Output the (X, Y) coordinate of the center of the cell containing the given text.  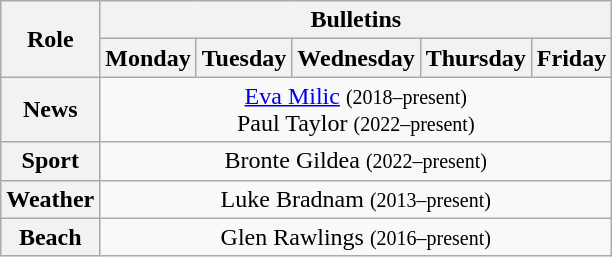
Weather (50, 199)
Eva Milic (2018–present)Paul Taylor (2022–present) (356, 110)
Wednesday (356, 58)
Thursday (476, 58)
Sport (50, 161)
Tuesday (244, 58)
Role (50, 39)
Beach (50, 237)
Glen Rawlings (2016–present) (356, 237)
Bronte Gildea (2022–present) (356, 161)
Luke Bradnam (2013–present) (356, 199)
Friday (571, 58)
Monday (148, 58)
News (50, 110)
Bulletins (356, 20)
